Output the (x, y) coordinate of the center of the cell containing the given text.  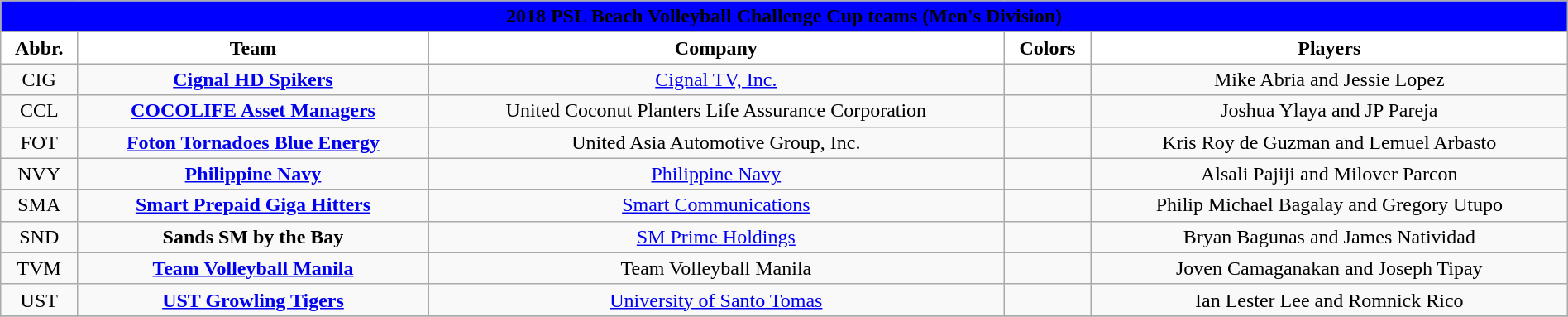
SMA (40, 205)
Joshua Ylaya and JP Pareja (1329, 111)
NVY (40, 174)
Smart Communications (716, 205)
Joven Camaganakan and Joseph Tipay (1329, 268)
University of Santo Tomas (716, 300)
Bryan Bagunas and James Natividad (1329, 237)
Abbr. (40, 48)
UST (40, 300)
SND (40, 237)
Cignal TV, Inc. (716, 79)
Players (1329, 48)
Cignal HD Spikers (253, 79)
Mike Abria and Jessie Lopez (1329, 79)
Foton Tornadoes Blue Energy (253, 142)
2018 PSL Beach Volleyball Challenge Cup teams (Men's Division) (784, 17)
Colors (1048, 48)
TVM (40, 268)
CIG (40, 79)
United Asia Automotive Group, Inc. (716, 142)
UST Growling Tigers (253, 300)
Alsali Pajiji and Milover Parcon (1329, 174)
Company (716, 48)
Sands SM by the Bay (253, 237)
Kris Roy de Guzman and Lemuel Arbasto (1329, 142)
CCL (40, 111)
Ian Lester Lee and Romnick Rico (1329, 300)
Team (253, 48)
Smart Prepaid Giga Hitters (253, 205)
SM Prime Holdings (716, 237)
FOT (40, 142)
United Coconut Planters Life Assurance Corporation (716, 111)
Philip Michael Bagalay and Gregory Utupo (1329, 205)
COCOLIFE Asset Managers (253, 111)
